Find where the given text appears and provide that cell's center as [x, y] coordinate. 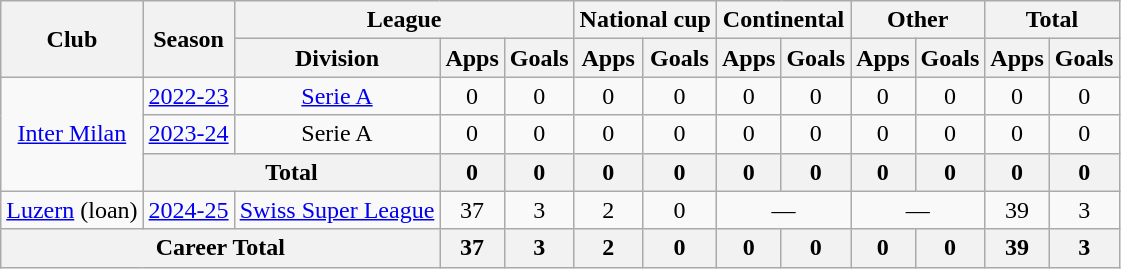
Swiss Super League [337, 210]
League [404, 20]
Season [188, 39]
Club [72, 39]
Career Total [220, 248]
Division [337, 58]
Luzern (loan) [72, 210]
2024-25 [188, 210]
2022-23 [188, 96]
National cup [645, 20]
Continental [783, 20]
2023-24 [188, 134]
Inter Milan [72, 134]
Other [918, 20]
